Search for the cell housing the specified text and yield its [x, y] center coordinate. 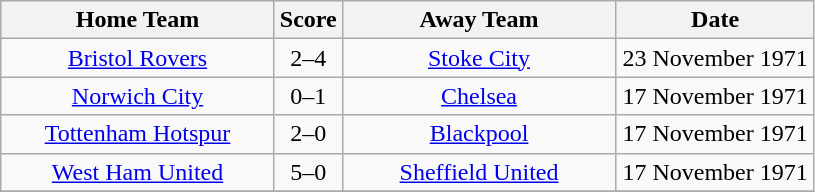
Bristol Rovers [138, 58]
West Ham United [138, 172]
Away Team [479, 20]
5–0 [308, 172]
Date [716, 20]
23 November 1971 [716, 58]
Tottenham Hotspur [138, 134]
Home Team [138, 20]
Norwich City [138, 96]
2–0 [308, 134]
Score [308, 20]
Stoke City [479, 58]
2–4 [308, 58]
Chelsea [479, 96]
Blackpool [479, 134]
Sheffield United [479, 172]
0–1 [308, 96]
